Return the (X, Y) coordinate for the center point of the cell that contains the specified text.  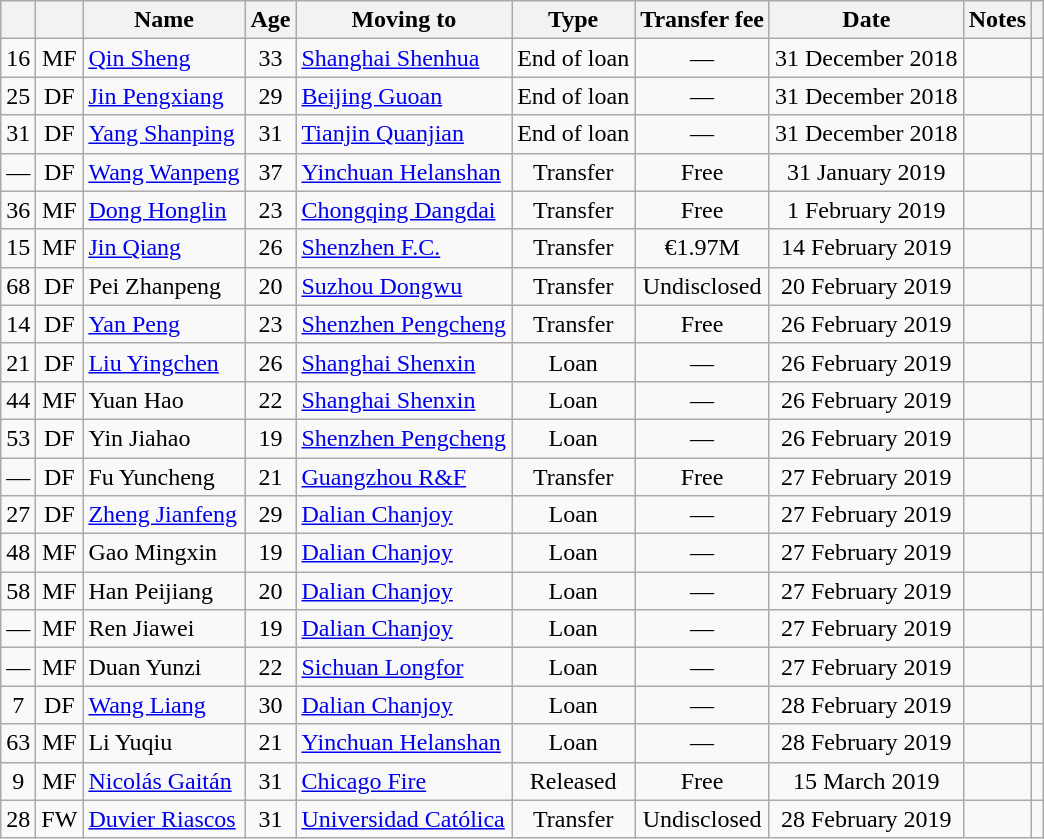
15 March 2019 (866, 781)
44 (18, 400)
Suzhou Dongwu (404, 286)
Wang Wanpeng (164, 172)
20 February 2019 (866, 286)
9 (18, 781)
Chicago Fire (404, 781)
31 January 2019 (866, 172)
48 (18, 553)
Qin Sheng (164, 58)
Beijing Guoan (404, 96)
Chongqing Dangdai (404, 210)
Duvier Riascos (164, 819)
37 (270, 172)
Han Peijiang (164, 591)
14 February 2019 (866, 248)
Transfer fee (702, 20)
7 (18, 705)
33 (270, 58)
Nicolás Gaitán (164, 781)
36 (18, 210)
Yan Peng (164, 324)
Universidad Católica (404, 819)
Li Yuqiu (164, 743)
Ren Jiawei (164, 629)
68 (18, 286)
Released (574, 781)
Name (164, 20)
Date (866, 20)
Yin Jiahao (164, 438)
Zheng Jianfeng (164, 515)
25 (18, 96)
58 (18, 591)
Duan Yunzi (164, 667)
Gao Mingxin (164, 553)
Shenzhen F.C. (404, 248)
Age (270, 20)
63 (18, 743)
15 (18, 248)
Dong Honglin (164, 210)
16 (18, 58)
Wang Liang (164, 705)
Yang Shanping (164, 134)
Fu Yuncheng (164, 477)
27 (18, 515)
30 (270, 705)
Liu Yingchen (164, 362)
28 (18, 819)
€1.97M (702, 248)
Guangzhou R&F (404, 477)
Jin Pengxiang (164, 96)
Shanghai Shenhua (404, 58)
1 February 2019 (866, 210)
Yuan Hao (164, 400)
14 (18, 324)
FW (60, 819)
Jin Qiang (164, 248)
Pei Zhanpeng (164, 286)
53 (18, 438)
Notes (997, 20)
Moving to (404, 20)
Type (574, 20)
Sichuan Longfor (404, 667)
Tianjin Quanjian (404, 134)
